Return the [x, y] coordinate for the center point of the cell that contains the specified text.  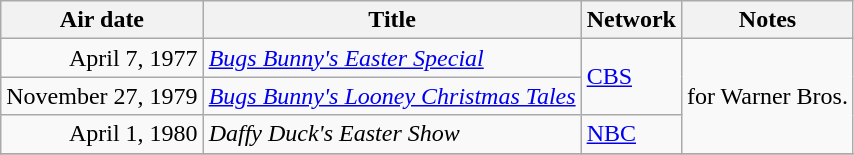
NBC [631, 134]
Daffy Duck's Easter Show [392, 134]
Bugs Bunny's Easter Special [392, 58]
April 1, 1980 [102, 134]
Network [631, 20]
CBS [631, 77]
November 27, 1979 [102, 96]
April 7, 1977 [102, 58]
Title [392, 20]
Bugs Bunny's Looney Christmas Tales [392, 96]
for Warner Bros. [767, 96]
Air date [102, 20]
Notes [767, 20]
